Return the (x, y) coordinate for the center point of the cell that contains the specified text.  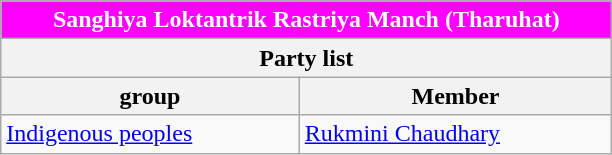
group (150, 96)
Party list (306, 58)
Indigenous peoples (150, 134)
Member (456, 96)
Sanghiya Loktantrik Rastriya Manch (Tharuhat) (306, 20)
Rukmini Chaudhary (456, 134)
